Identify which cell holds the provided text, then report its (x, y) central coordinate. 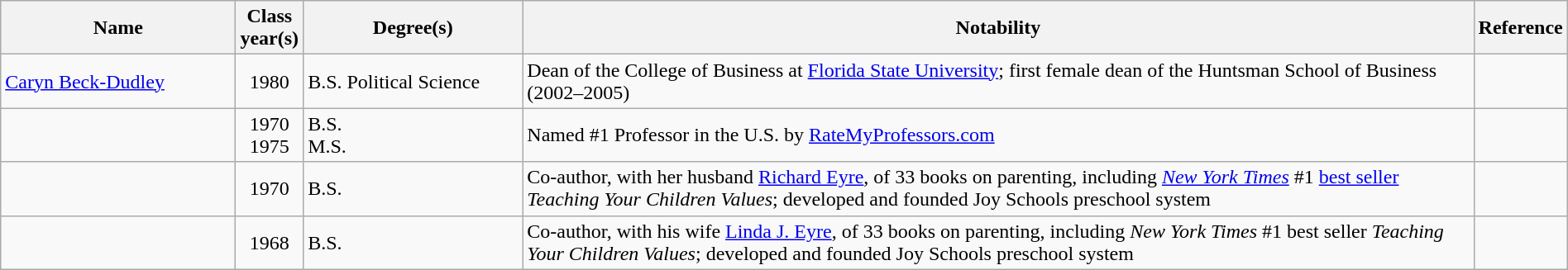
Degree(s) (414, 28)
Caryn Beck-Dudley (118, 81)
B.S. M.S. (414, 135)
Class year(s) (270, 28)
1980 (270, 81)
Dean of the College of Business at Florida State University; first female dean of the Huntsman School of Business (2002–2005) (998, 81)
Notability (998, 28)
Named #1 Professor in the U.S. by RateMyProfessors.com (998, 135)
B.S. Political Science (414, 81)
1968 (270, 243)
1970 (270, 188)
19701975 (270, 135)
Name (118, 28)
Reference (1520, 28)
